Capture the cell that displays the provided text and extract its (X, Y) central coordinate. 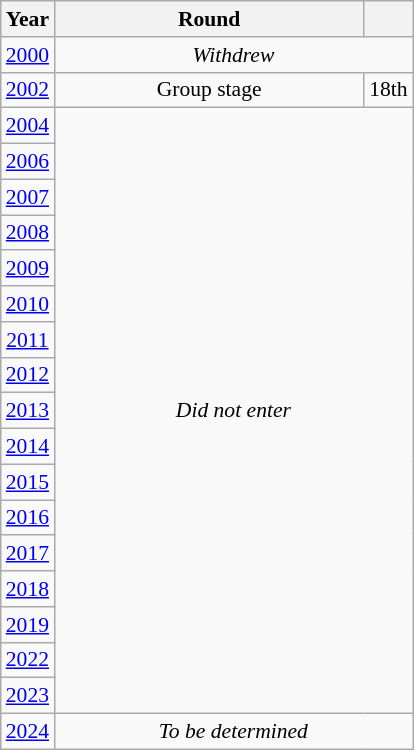
2010 (28, 304)
Group stage (209, 90)
2007 (28, 197)
2011 (28, 340)
2000 (28, 55)
18th (388, 90)
2008 (28, 233)
2017 (28, 554)
Withdrew (234, 55)
2013 (28, 411)
2022 (28, 660)
2024 (28, 732)
To be determined (234, 732)
2019 (28, 625)
2016 (28, 518)
Round (209, 19)
2015 (28, 482)
2006 (28, 162)
2002 (28, 90)
Did not enter (234, 411)
2014 (28, 447)
2012 (28, 375)
2009 (28, 269)
2004 (28, 126)
Year (28, 19)
2018 (28, 589)
2023 (28, 696)
